Detect which cell encompasses the target text, then output its (x, y) center coordinate. 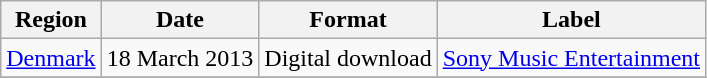
Date (180, 20)
Sony Music Entertainment (571, 58)
18 March 2013 (180, 58)
Label (571, 20)
Denmark (51, 58)
Format (348, 20)
Region (51, 20)
Digital download (348, 58)
